Find where the given text appears and provide that cell's center as (X, Y) coordinate. 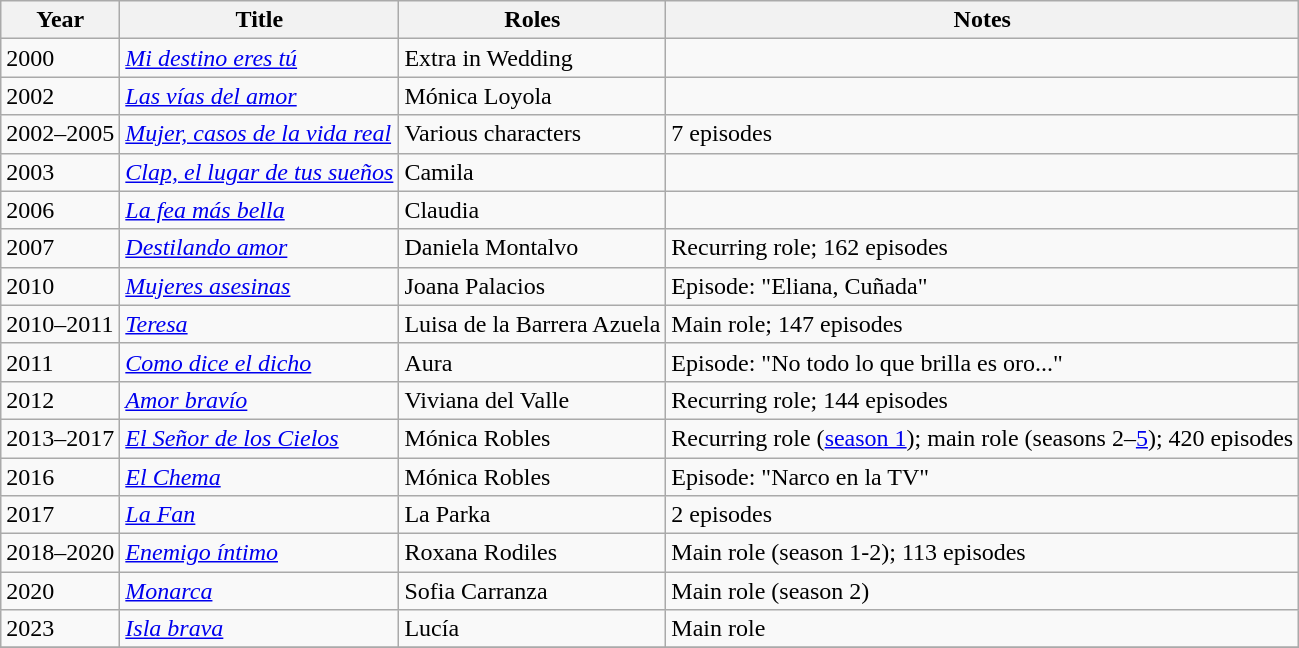
2013–2017 (60, 438)
Viviana del Valle (532, 400)
Recurring role; 144 episodes (982, 400)
2003 (60, 172)
Title (260, 20)
Clap, el lugar de tus sueños (260, 172)
Episode: "No todo lo que brilla es oro..." (982, 362)
2020 (60, 591)
Mujer, casos de la vida real (260, 134)
2023 (60, 629)
2002–2005 (60, 134)
Luisa de la Barrera Azuela (532, 324)
Notes (982, 20)
2002 (60, 96)
Claudia (532, 210)
Teresa (260, 324)
Mujeres asesinas (260, 286)
2007 (60, 248)
Destilando amor (260, 248)
2018–2020 (60, 553)
Episode: "Eliana, Cuñada" (982, 286)
Extra in Wedding (532, 58)
2011 (60, 362)
Las vías del amor (260, 96)
Recurring role (season 1); main role (seasons 2–5); 420 episodes (982, 438)
La fea más bella (260, 210)
2010 (60, 286)
Lucía (532, 629)
2010–2011 (60, 324)
La Fan (260, 515)
Main role (season 2) (982, 591)
Aura (532, 362)
El Señor de los Cielos (260, 438)
La Parka (532, 515)
2 episodes (982, 515)
El Chema (260, 477)
Sofia Carranza (532, 591)
Roles (532, 20)
Mónica Loyola (532, 96)
2017 (60, 515)
Main role; 147 episodes (982, 324)
2016 (60, 477)
Recurring role; 162 episodes (982, 248)
2006 (60, 210)
Isla brava (260, 629)
Enemigo íntimo (260, 553)
Main role (982, 629)
2012 (60, 400)
Como dice el dicho (260, 362)
7 episodes (982, 134)
Year (60, 20)
Daniela Montalvo (532, 248)
Mi destino eres tú (260, 58)
2000 (60, 58)
Episode: "Narco en la TV" (982, 477)
Joana Palacios (532, 286)
Main role (season 1-2); 113 episodes (982, 553)
Roxana Rodiles (532, 553)
Various characters (532, 134)
Monarca (260, 591)
Camila (532, 172)
Amor bravío (260, 400)
